Locate the cell with the specified text and output its (X, Y) center coordinate. 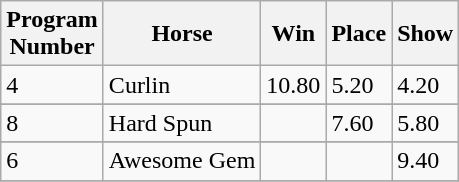
5.80 (426, 123)
Horse (182, 34)
Show (426, 34)
Curlin (182, 85)
Place (359, 34)
10.80 (294, 85)
Win (294, 34)
ProgramNumber (52, 34)
6 (52, 161)
4 (52, 85)
Awesome Gem (182, 161)
5.20 (359, 85)
4.20 (426, 85)
9.40 (426, 161)
Hard Spun (182, 123)
8 (52, 123)
7.60 (359, 123)
